Return [X, Y] of the center of cell containing provided text 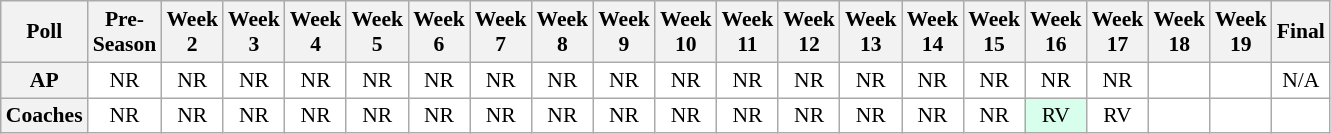
Week10 [686, 32]
Week4 [316, 32]
Pre-Season [125, 32]
Week18 [1179, 32]
Final [1301, 32]
Week11 [748, 32]
Week5 [377, 32]
Week15 [994, 32]
Week9 [624, 32]
Week3 [254, 32]
Week13 [871, 32]
N/A [1301, 80]
AP [44, 80]
Poll [44, 32]
Week7 [501, 32]
Week12 [809, 32]
Week17 [1118, 32]
Week6 [439, 32]
Week14 [933, 32]
Week2 [192, 32]
Week16 [1056, 32]
Week8 [562, 32]
Coaches [44, 116]
Week19 [1241, 32]
